Identify which cell holds the provided text, then report its [x, y] central coordinate. 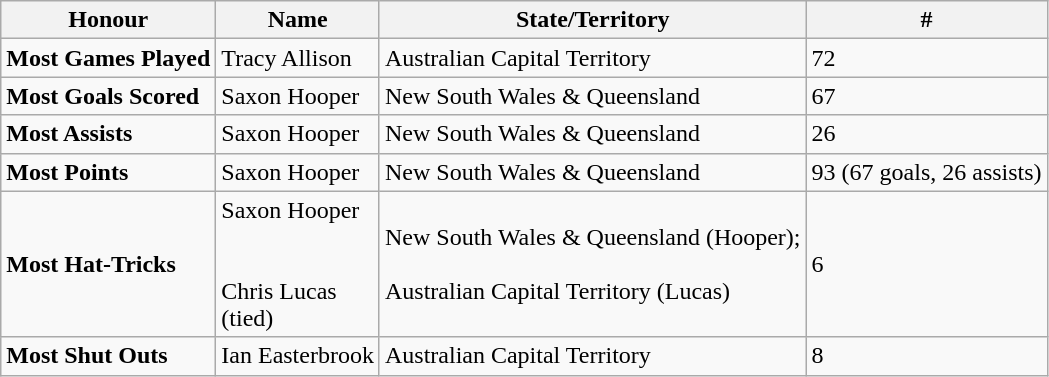
Tracy Allison [298, 58]
Saxon Hooper Chris Lucas (tied) [298, 264]
# [926, 20]
Name [298, 20]
93 (67 goals, 26 assists) [926, 172]
Ian Easterbrook [298, 356]
Most Points [108, 172]
26 [926, 134]
Most Assists [108, 134]
New South Wales & Queensland (Hooper); Australian Capital Territory (Lucas) [592, 264]
State/Territory [592, 20]
Most Hat-Tricks [108, 264]
Most Shut Outs [108, 356]
6 [926, 264]
72 [926, 58]
67 [926, 96]
8 [926, 356]
Honour [108, 20]
Most Goals Scored [108, 96]
Most Games Played [108, 58]
